For the text-containing cell, return its midpoint in [X, Y] coordinate format. 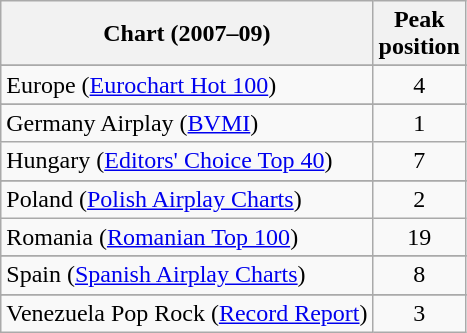
Venezuela Pop Rock (Record Report) [187, 313]
Germany Airplay (BVMI) [187, 123]
7 [419, 161]
4 [419, 85]
19 [419, 237]
8 [419, 275]
Europe (Eurochart Hot 100) [187, 85]
Hungary (Editors' Choice Top 40) [187, 161]
Chart (2007–09) [187, 34]
1 [419, 123]
Poland (Polish Airplay Charts) [187, 199]
Spain (Spanish Airplay Charts) [187, 275]
Romania (Romanian Top 100) [187, 237]
Peakposition [419, 34]
2 [419, 199]
3 [419, 313]
